Provide the [X, Y] coordinate of the cell's center where the given text is located.  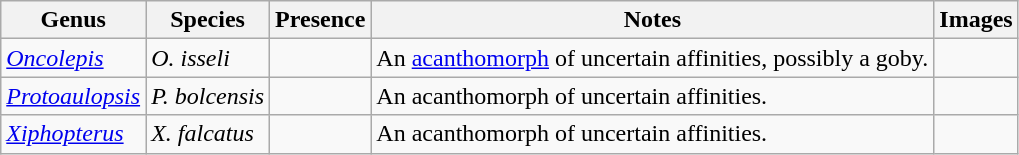
Presence [320, 20]
Oncolepis [74, 58]
Protoaulopsis [74, 96]
Images [976, 20]
P. bolcensis [208, 96]
O. isseli [208, 58]
Notes [652, 20]
X. falcatus [208, 134]
Xiphopterus [74, 134]
Genus [74, 20]
An acanthomorph of uncertain affinities, possibly a goby. [652, 58]
Species [208, 20]
